Capture the cell that displays the provided text and extract its [X, Y] central coordinate. 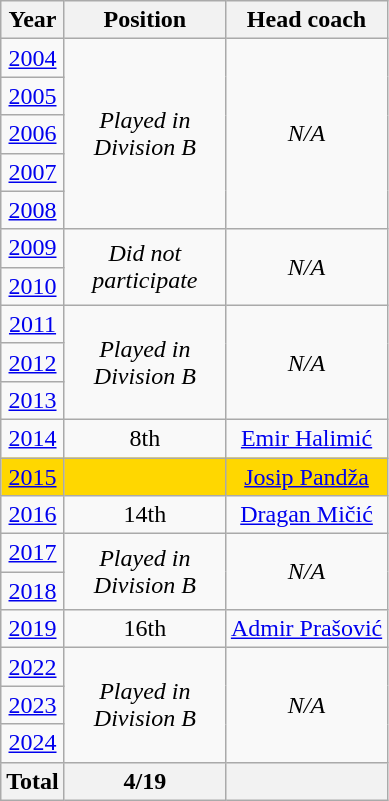
14th [144, 515]
2011 [33, 324]
2015 [33, 477]
Total [33, 781]
Josip Pandža [306, 477]
4/19 [144, 781]
Position [144, 20]
2008 [33, 210]
2005 [33, 96]
Year [33, 20]
2013 [33, 400]
Admir Prašović [306, 629]
2014 [33, 438]
2007 [33, 172]
2009 [33, 248]
2004 [33, 58]
2024 [33, 743]
16th [144, 629]
2022 [33, 667]
2017 [33, 553]
2006 [33, 134]
2010 [33, 286]
8th [144, 438]
2023 [33, 705]
2012 [33, 362]
Did not participate [144, 267]
Emir Halimić [306, 438]
Dragan Mičić [306, 515]
2016 [33, 515]
2019 [33, 629]
2018 [33, 591]
Head coach [306, 20]
